Search for the cell housing the specified text and yield its (X, Y) center coordinate. 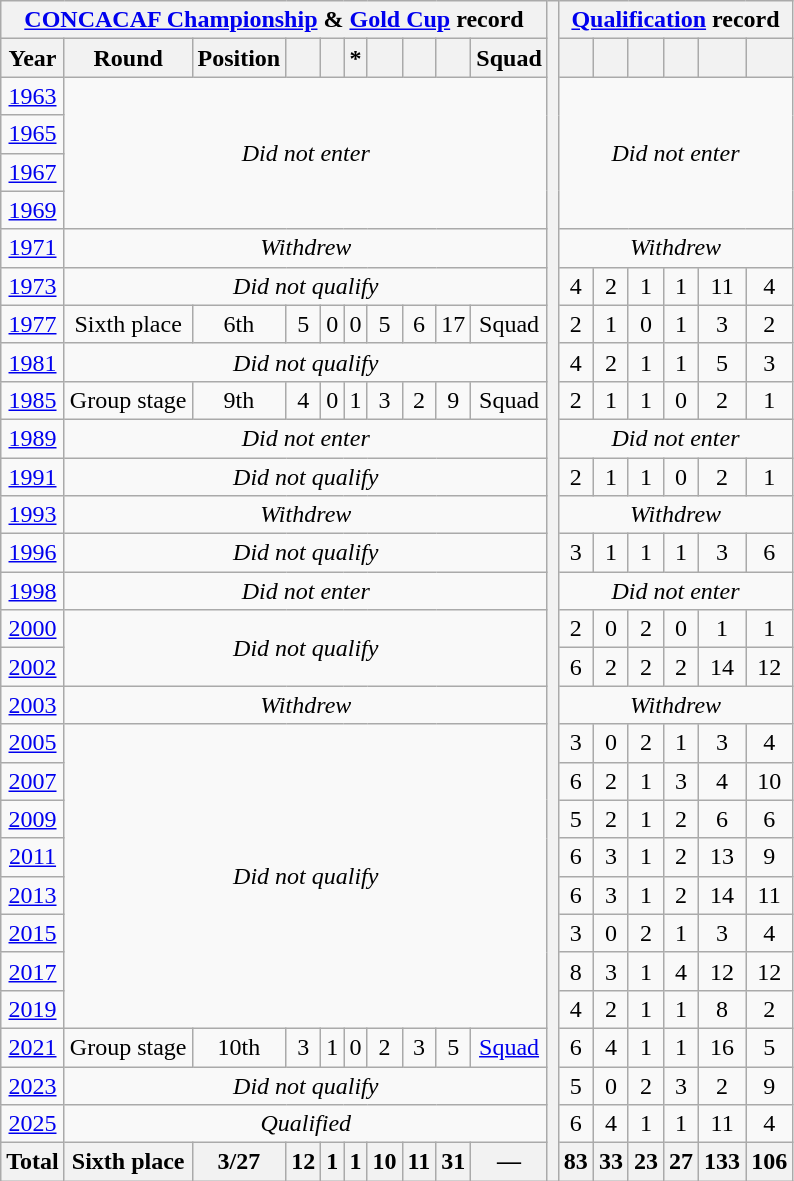
2025 (33, 1124)
3/27 (239, 1162)
2007 (33, 781)
1971 (33, 248)
31 (454, 1162)
2002 (33, 667)
1981 (33, 362)
1965 (33, 134)
2013 (33, 895)
1977 (33, 324)
2003 (33, 705)
2023 (33, 1085)
1993 (33, 515)
1969 (33, 210)
1963 (33, 96)
17 (454, 324)
13 (722, 857)
6th (239, 324)
Qualification record (675, 20)
133 (722, 1162)
— (509, 1162)
Position (239, 58)
2009 (33, 819)
2019 (33, 1009)
* (356, 58)
1967 (33, 172)
2015 (33, 933)
2000 (33, 629)
Total (33, 1162)
2021 (33, 1047)
2011 (33, 857)
2005 (33, 743)
Year (33, 58)
33 (610, 1162)
9th (239, 400)
27 (682, 1162)
16 (722, 1047)
10th (239, 1047)
106 (770, 1162)
1973 (33, 286)
1996 (33, 553)
1998 (33, 591)
23 (646, 1162)
83 (576, 1162)
1991 (33, 477)
Round (128, 58)
1989 (33, 438)
1985 (33, 400)
2017 (33, 971)
CONCACAF Championship & Gold Cup record (274, 20)
Qualified (306, 1124)
